Output the (x, y) coordinate of the center of the cell containing the given text.  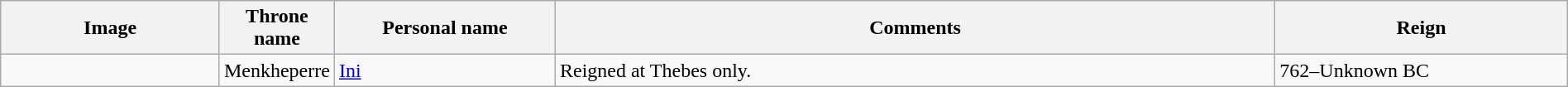
Reigned at Thebes only. (915, 70)
762–Unknown BC (1421, 70)
Personal name (445, 28)
Comments (915, 28)
Image (111, 28)
Reign (1421, 28)
Throne name (276, 28)
Ini (445, 70)
Menkheperre (276, 70)
